Detect which cell encompasses the target text, then output its [X, Y] center coordinate. 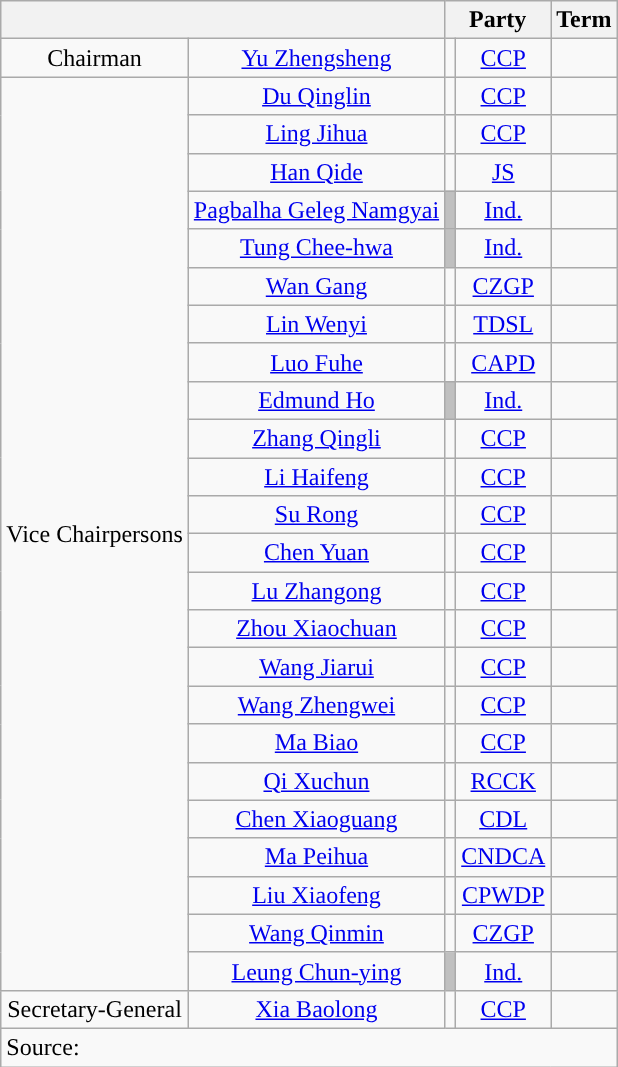
Wan Gang [316, 286]
Chen Yuan [316, 553]
Leung Chun-ying [316, 971]
Li Haifeng [316, 477]
Zhang Qingli [316, 438]
Wang Zhengwei [316, 705]
Lu Zhangong [316, 591]
Pagbalha Geleg Namgyai [316, 210]
Wang Qinmin [316, 933]
Secretary-General [95, 1009]
Tung Chee-hwa [316, 248]
Vice Chairpersons [95, 534]
Ling Jihua [316, 134]
TDSL [504, 324]
Lin Wenyi [316, 324]
Luo Fuhe [316, 362]
Su Rong [316, 515]
Du Qinglin [316, 96]
Ma Peihua [316, 857]
RCCK [504, 781]
Source: [309, 1047]
Xia Baolong [316, 1009]
Ma Biao [316, 743]
CNDCA [504, 857]
Yu Zhengsheng [316, 58]
Chairman [95, 58]
Zhou Xiaochuan [316, 629]
Liu Xiaofeng [316, 895]
CDL [504, 819]
Term [584, 20]
Edmund Ho [316, 400]
Party [498, 20]
CPWDP [504, 895]
Chen Xiaoguang [316, 819]
Wang Jiarui [316, 667]
Han Qide [316, 172]
JS [504, 172]
Qi Xuchun [316, 781]
CAPD [504, 362]
